Detect which cell encompasses the target text, then output its [X, Y] center coordinate. 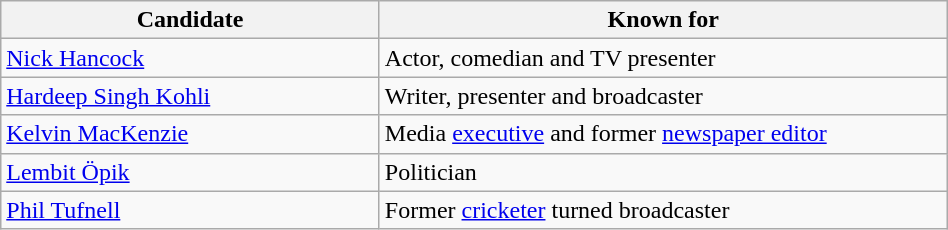
Known for [663, 20]
Candidate [190, 20]
Politician [663, 172]
Lembit Öpik [190, 172]
Actor, comedian and TV presenter [663, 58]
Kelvin MacKenzie [190, 134]
Nick Hancock [190, 58]
Media executive and former newspaper editor [663, 134]
Hardeep Singh Kohli [190, 96]
Phil Tufnell [190, 210]
Former cricketer turned broadcaster [663, 210]
Writer, presenter and broadcaster [663, 96]
